Output the [x, y] coordinate of the center of the cell containing the given text.  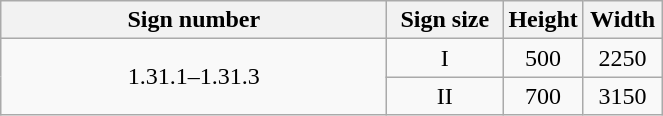
Sign number [194, 20]
1.31.1–1.31.3 [194, 77]
Width [622, 20]
I [445, 58]
500 [543, 58]
II [445, 96]
Height [543, 20]
3150 [622, 96]
Sign size [445, 20]
700 [543, 96]
2250 [622, 58]
